Capture the cell that displays the provided text and extract its (X, Y) central coordinate. 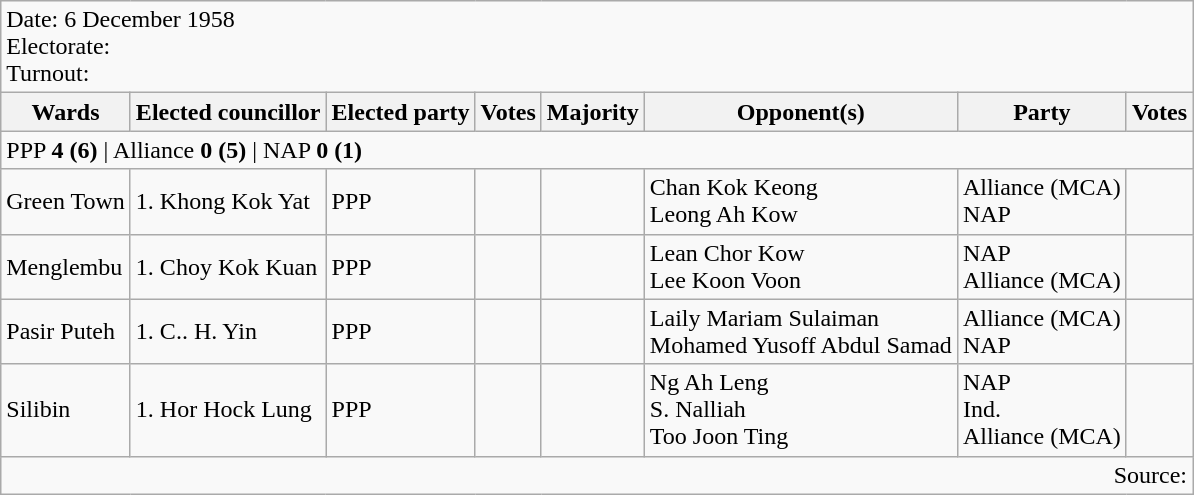
1. Hor Hock Lung (228, 410)
Opponent(s) (800, 112)
Chan Kok KeongLeong Ah Kow (800, 202)
1. Choy Kok Kuan (228, 266)
Source: (597, 475)
Pasir Puteh (66, 332)
Elected party (400, 112)
Ng Ah LengS. NalliahToo Joon Ting (800, 410)
Green Town (66, 202)
Wards (66, 112)
PPP 4 (6) | Alliance 0 (5) | NAP 0 (1) (597, 150)
Silibin (66, 410)
1. Khong Kok Yat (228, 202)
Majority (592, 112)
NAPInd.Alliance (MCA) (1042, 410)
Menglembu (66, 266)
Date: 6 December 1958Electorate: Turnout: (597, 47)
Party (1042, 112)
Elected councillor (228, 112)
NAPAlliance (MCA) (1042, 266)
1. C.. H. Yin (228, 332)
Lean Chor KowLee Koon Voon (800, 266)
Laily Mariam SulaimanMohamed Yusoff Abdul Samad (800, 332)
